Extract the [x, y] coordinate from the center of the cell holding the provided text.  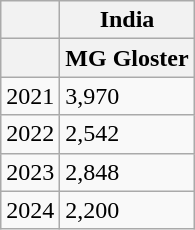
2,848 [127, 172]
2,542 [127, 134]
2022 [30, 134]
India [127, 20]
3,970 [127, 96]
2,200 [127, 210]
2021 [30, 96]
2024 [30, 210]
MG Gloster [127, 58]
2023 [30, 172]
